Locate the cell with the specified text and output its [X, Y] center coordinate. 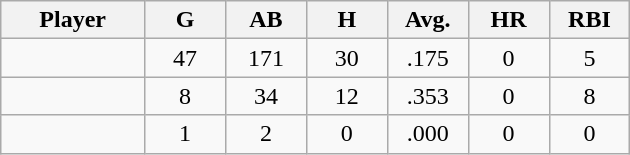
Avg. [428, 20]
30 [346, 58]
34 [266, 96]
2 [266, 134]
RBI [590, 20]
12 [346, 96]
.000 [428, 134]
47 [186, 58]
.175 [428, 58]
AB [266, 20]
Player [73, 20]
G [186, 20]
H [346, 20]
.353 [428, 96]
HR [508, 20]
5 [590, 58]
171 [266, 58]
1 [186, 134]
